Determine the (X, Y) coordinate at the center of the cell enclosing the given text.  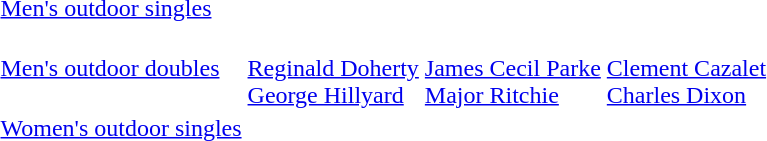
James Cecil Parke Major Ritchie (512, 68)
Reginald Doherty George Hillyard (333, 68)
Clement Cazalet Charles Dixon (686, 68)
